Capture the cell that displays the provided text and extract its (x, y) central coordinate. 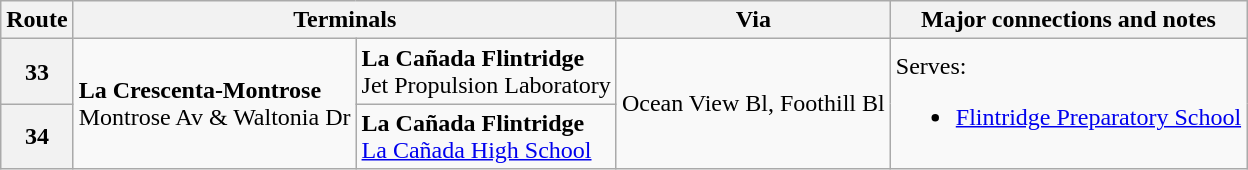
Major connections and notes (1068, 20)
La Crescenta-Montrose Montrose Av & Waltonia Dr (214, 104)
Serves:Flintridge Preparatory School (1068, 104)
La Cañada Flintridge Jet Propulsion Laboratory (486, 72)
La Cañada Flintridge La Cañada High School (486, 136)
33 (37, 72)
34 (37, 136)
Via (753, 20)
Ocean View Bl, Foothill Bl (753, 104)
Terminals (344, 20)
Route (37, 20)
